Return (X, Y) of the center of cell containing provided text 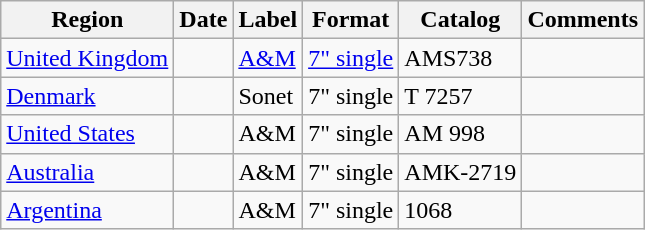
AMS738 (460, 58)
T 7257 (460, 96)
Argentina (88, 210)
1068 (460, 210)
Label (268, 20)
AMK-2719 (460, 172)
Date (204, 20)
Catalog (460, 20)
United Kingdom (88, 58)
Comments (583, 20)
AM 998 (460, 134)
Australia (88, 172)
Sonet (268, 96)
Format (351, 20)
Region (88, 20)
Denmark (88, 96)
United States (88, 134)
